For the text-containing cell, return its midpoint in [x, y] coordinate format. 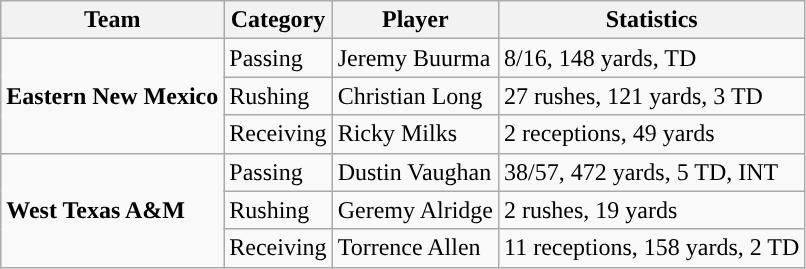
Eastern New Mexico [112, 96]
Christian Long [415, 96]
8/16, 148 yards, TD [651, 58]
27 rushes, 121 yards, 3 TD [651, 96]
38/57, 472 yards, 5 TD, INT [651, 172]
2 rushes, 19 yards [651, 210]
Jeremy Buurma [415, 58]
2 receptions, 49 yards [651, 134]
West Texas A&M [112, 210]
Player [415, 20]
11 receptions, 158 yards, 2 TD [651, 248]
Torrence Allen [415, 248]
Category [278, 20]
Dustin Vaughan [415, 172]
Ricky Milks [415, 134]
Statistics [651, 20]
Team [112, 20]
Geremy Alridge [415, 210]
